Provide the (x, y) coordinate of the cell's center where the given text is located.  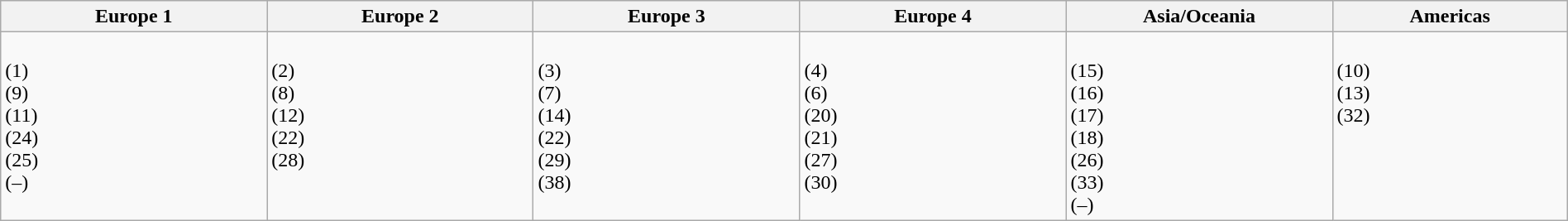
Europe 4 (933, 17)
(10) (13) (32) (1450, 126)
Americas (1450, 17)
(3) (7) (14) (22) (29) (38) (667, 126)
(15) (16) (17) (18) (26) (33) (–) (1199, 126)
Europe 1 (134, 17)
(2) (8) (12) (22) (28) (400, 126)
Asia/Oceania (1199, 17)
(1) (9) (11) (24) (25) (–) (134, 126)
Europe 2 (400, 17)
Europe 3 (667, 17)
(4) (6) (20) (21) (27) (30) (933, 126)
